Capture the cell that displays the provided text and extract its (x, y) central coordinate. 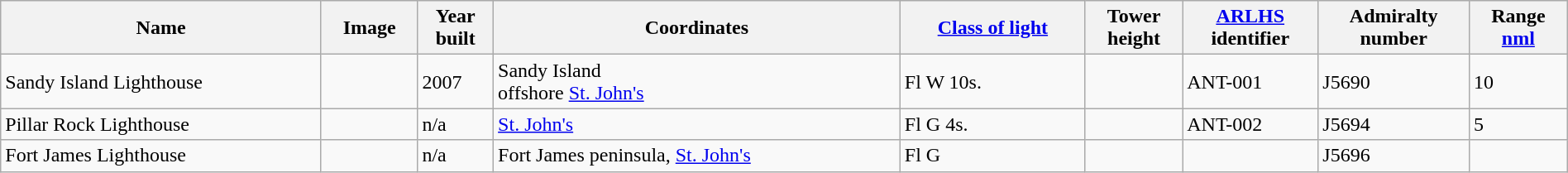
Image (369, 28)
Class of light (992, 28)
2007 (456, 81)
J5690 (1394, 81)
ANT-002 (1250, 124)
Admiraltynumber (1394, 28)
10 (1518, 81)
Towerheight (1133, 28)
Fl W 10s. (992, 81)
Name (161, 28)
Sandy Island Lighthouse (161, 81)
Fort James peninsula, St. John's (697, 156)
J5694 (1394, 124)
St. John's (697, 124)
Sandy Islandoffshore St. John's (697, 81)
5 (1518, 124)
ARLHSidentifier (1250, 28)
J5696 (1394, 156)
Fl G 4s. (992, 124)
Rangenml (1518, 28)
Fl G (992, 156)
Coordinates (697, 28)
Pillar Rock Lighthouse (161, 124)
ANT-001 (1250, 81)
Fort James Lighthouse (161, 156)
Yearbuilt (456, 28)
